Identify which cell holds the provided text, then report its [x, y] central coordinate. 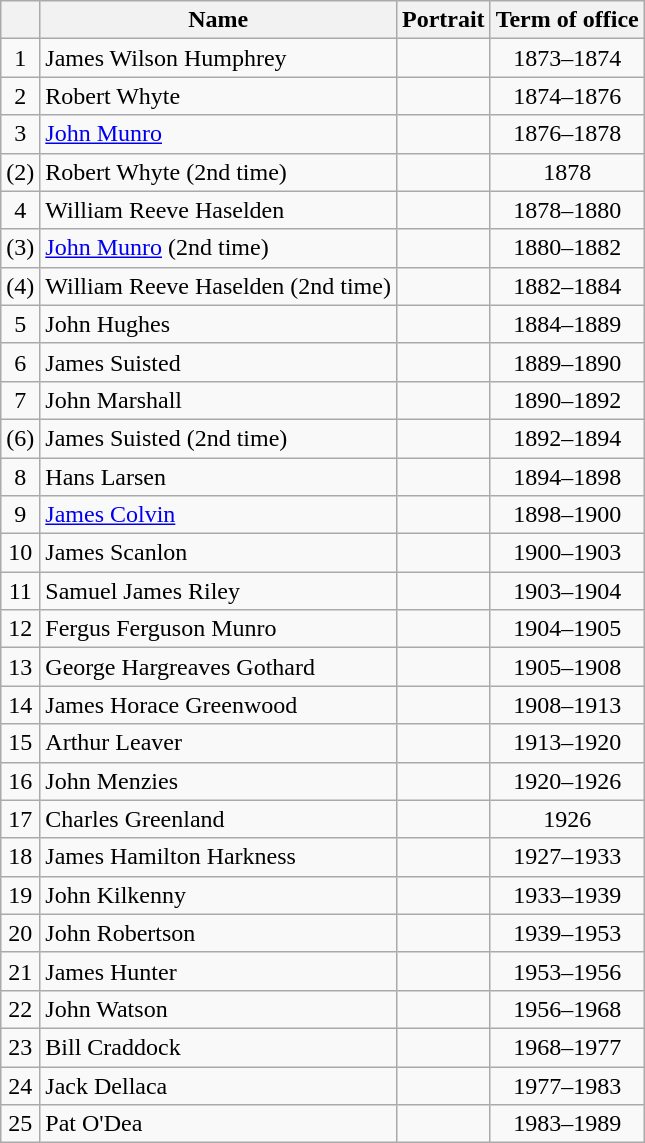
John Marshall [218, 400]
10 [20, 553]
1933–1939 [567, 895]
John Robertson [218, 933]
Robert Whyte [218, 96]
(2) [20, 172]
Charles Greenland [218, 819]
1892–1894 [567, 438]
Portrait [443, 20]
James Suisted [218, 362]
18 [20, 857]
20 [20, 933]
John Kilkenny [218, 895]
William Reeve Haselden [218, 210]
Bill Craddock [218, 1047]
Jack Dellaca [218, 1085]
Fergus Ferguson Munro [218, 629]
15 [20, 743]
John Munro [218, 134]
1939–1953 [567, 933]
James Horace Greenwood [218, 705]
1908–1913 [567, 705]
George Hargreaves Gothard [218, 667]
1889–1890 [567, 362]
1898–1900 [567, 515]
1920–1926 [567, 781]
1894–1898 [567, 477]
1913–1920 [567, 743]
8 [20, 477]
23 [20, 1047]
4 [20, 210]
5 [20, 324]
1878 [567, 172]
24 [20, 1085]
6 [20, 362]
1880–1882 [567, 248]
James Wilson Humphrey [218, 58]
1 [20, 58]
1977–1983 [567, 1085]
19 [20, 895]
1927–1933 [567, 857]
Arthur Leaver [218, 743]
1956–1968 [567, 1009]
Robert Whyte (2nd time) [218, 172]
25 [20, 1124]
Pat O'Dea [218, 1124]
1873–1874 [567, 58]
9 [20, 515]
Samuel James Riley [218, 591]
1890–1892 [567, 400]
16 [20, 781]
3 [20, 134]
1905–1908 [567, 667]
1904–1905 [567, 629]
1884–1889 [567, 324]
1926 [567, 819]
1882–1884 [567, 286]
1878–1880 [567, 210]
2 [20, 96]
1876–1878 [567, 134]
Name [218, 20]
John Menzies [218, 781]
1983–1989 [567, 1124]
1968–1977 [567, 1047]
22 [20, 1009]
1953–1956 [567, 971]
11 [20, 591]
James Scanlon [218, 553]
1874–1876 [567, 96]
17 [20, 819]
James Hunter [218, 971]
13 [20, 667]
1900–1903 [567, 553]
7 [20, 400]
James Colvin [218, 515]
(4) [20, 286]
21 [20, 971]
Term of office [567, 20]
John Hughes [218, 324]
William Reeve Haselden (2nd time) [218, 286]
James Hamilton Harkness [218, 857]
James Suisted (2nd time) [218, 438]
14 [20, 705]
John Watson [218, 1009]
(6) [20, 438]
1903–1904 [567, 591]
John Munro (2nd time) [218, 248]
Hans Larsen [218, 477]
(3) [20, 248]
12 [20, 629]
